Detect which cell encompasses the target text, then output its (X, Y) center coordinate. 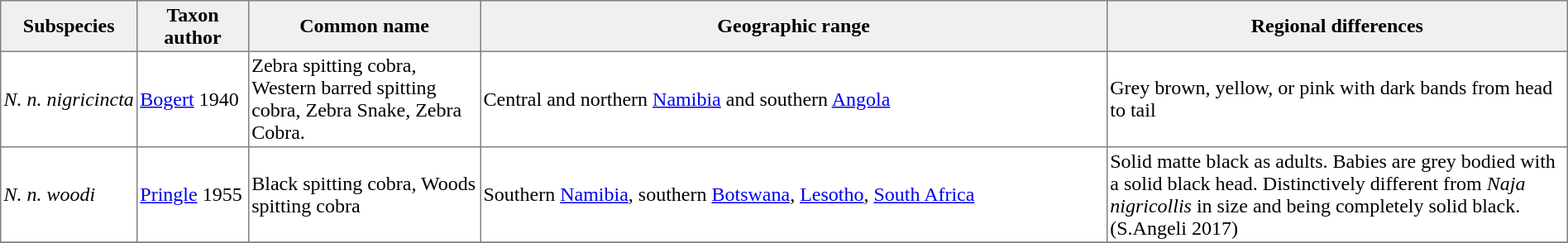
Central and northern Namibia and southern Angola (794, 99)
Zebra spitting cobra, Western barred spitting cobra, Zebra Snake, Zebra Cobra. (364, 99)
Bogert 1940 (194, 99)
Taxon author (194, 26)
Pringle 1955 (194, 195)
N. n. nigricincta (69, 99)
Geographic range (794, 26)
Grey brown, yellow, or pink with dark bands from head to tail (1338, 99)
Subspecies (69, 26)
Southern Namibia, southern Botswana, Lesotho, South Africa (794, 195)
Common name (364, 26)
Regional differences (1338, 26)
N. n. woodi (69, 195)
Black spitting cobra, Woods spitting cobra (364, 195)
